Identify which cell holds the provided text, then report its [x, y] central coordinate. 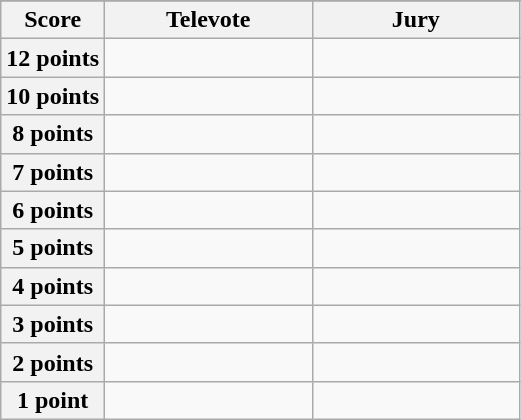
12 points [53, 58]
2 points [53, 362]
3 points [53, 324]
Score [53, 20]
Televote [209, 20]
5 points [53, 248]
1 point [53, 400]
Jury [416, 20]
4 points [53, 286]
8 points [53, 134]
6 points [53, 210]
7 points [53, 172]
10 points [53, 96]
